Scan for the cell matching the given text and deliver its [X, Y] coordinate at center. 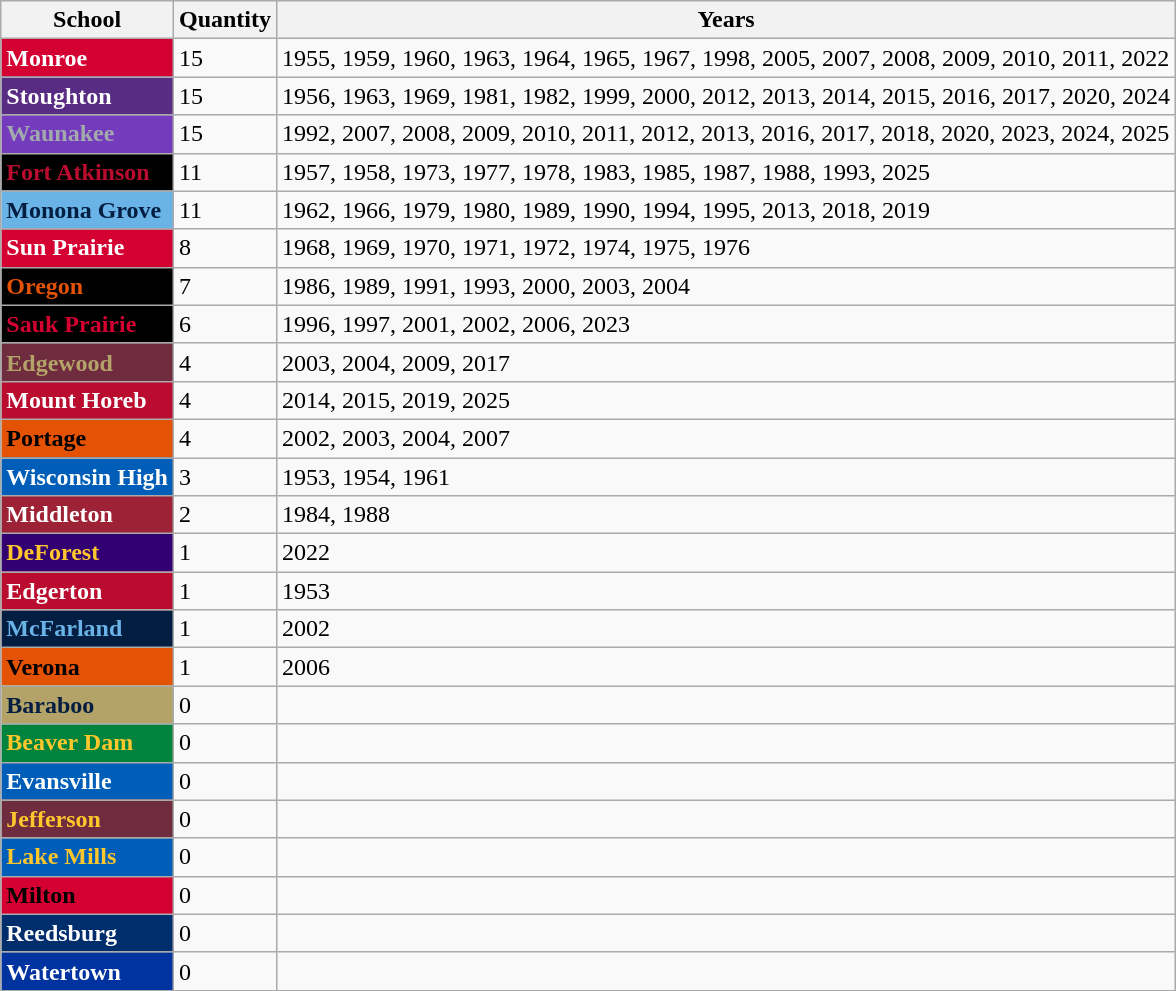
Reedsburg [88, 933]
Fort Atkinson [88, 172]
1968, 1969, 1970, 1971, 1972, 1974, 1975, 1976 [726, 248]
Lake Mills [88, 857]
Beaver Dam [88, 743]
DeForest [88, 553]
1962, 1966, 1979, 1980, 1989, 1990, 1994, 1995, 2013, 2018, 2019 [726, 210]
Wisconsin High [88, 477]
1986, 1989, 1991, 1993, 2000, 2003, 2004 [726, 286]
Baraboo [88, 705]
Years [726, 20]
Sauk Prairie [88, 324]
Portage [88, 438]
Verona [88, 667]
2006 [726, 667]
6 [224, 324]
McFarland [88, 629]
School [88, 20]
1992, 2007, 2008, 2009, 2010, 2011, 2012, 2013, 2016, 2017, 2018, 2020, 2023, 2024, 2025 [726, 134]
1984, 1988 [726, 515]
Monroe [88, 58]
Middleton [88, 515]
3 [224, 477]
Sun Prairie [88, 248]
8 [224, 248]
1953, 1954, 1961 [726, 477]
1996, 1997, 2001, 2002, 2006, 2023 [726, 324]
2003, 2004, 2009, 2017 [726, 362]
1955, 1959, 1960, 1963, 1964, 1965, 1967, 1998, 2005, 2007, 2008, 2009, 2010, 2011, 2022 [726, 58]
Monona Grove [88, 210]
2022 [726, 553]
2014, 2015, 2019, 2025 [726, 400]
2002, 2003, 2004, 2007 [726, 438]
1953 [726, 591]
Jefferson [88, 819]
Quantity [224, 20]
Milton [88, 895]
Watertown [88, 971]
Evansville [88, 781]
7 [224, 286]
2 [224, 515]
Edgewood [88, 362]
1956, 1963, 1969, 1981, 1982, 1999, 2000, 2012, 2013, 2014, 2015, 2016, 2017, 2020, 2024 [726, 96]
Edgerton [88, 591]
Stoughton [88, 96]
1957, 1958, 1973, 1977, 1978, 1983, 1985, 1987, 1988, 1993, 2025 [726, 172]
2002 [726, 629]
Waunakee [88, 134]
Mount Horeb [88, 400]
Oregon [88, 286]
